Identify which cell holds the provided text, then report its (x, y) central coordinate. 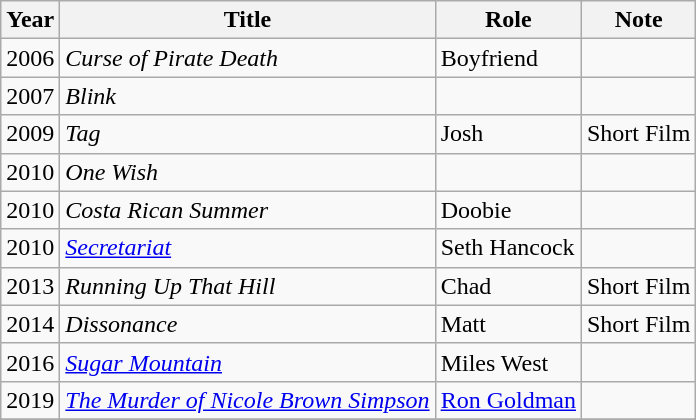
Curse of Pirate Death (248, 58)
Running Up That Hill (248, 286)
One Wish (248, 172)
2019 (30, 400)
2014 (30, 324)
Costa Rican Summer (248, 210)
Josh (508, 134)
Blink (248, 96)
2009 (30, 134)
Note (638, 20)
Boyfriend (508, 58)
Secretariat (248, 248)
2006 (30, 58)
Chad (508, 286)
The Murder of Nicole Brown Simpson (248, 400)
Sugar Mountain (248, 362)
Dissonance (248, 324)
Doobie (508, 210)
2013 (30, 286)
Matt (508, 324)
Miles West (508, 362)
2016 (30, 362)
Seth Hancock (508, 248)
Tag (248, 134)
Ron Goldman (508, 400)
2007 (30, 96)
Year (30, 20)
Role (508, 20)
Title (248, 20)
